Return (x, y) of the center of cell containing provided text 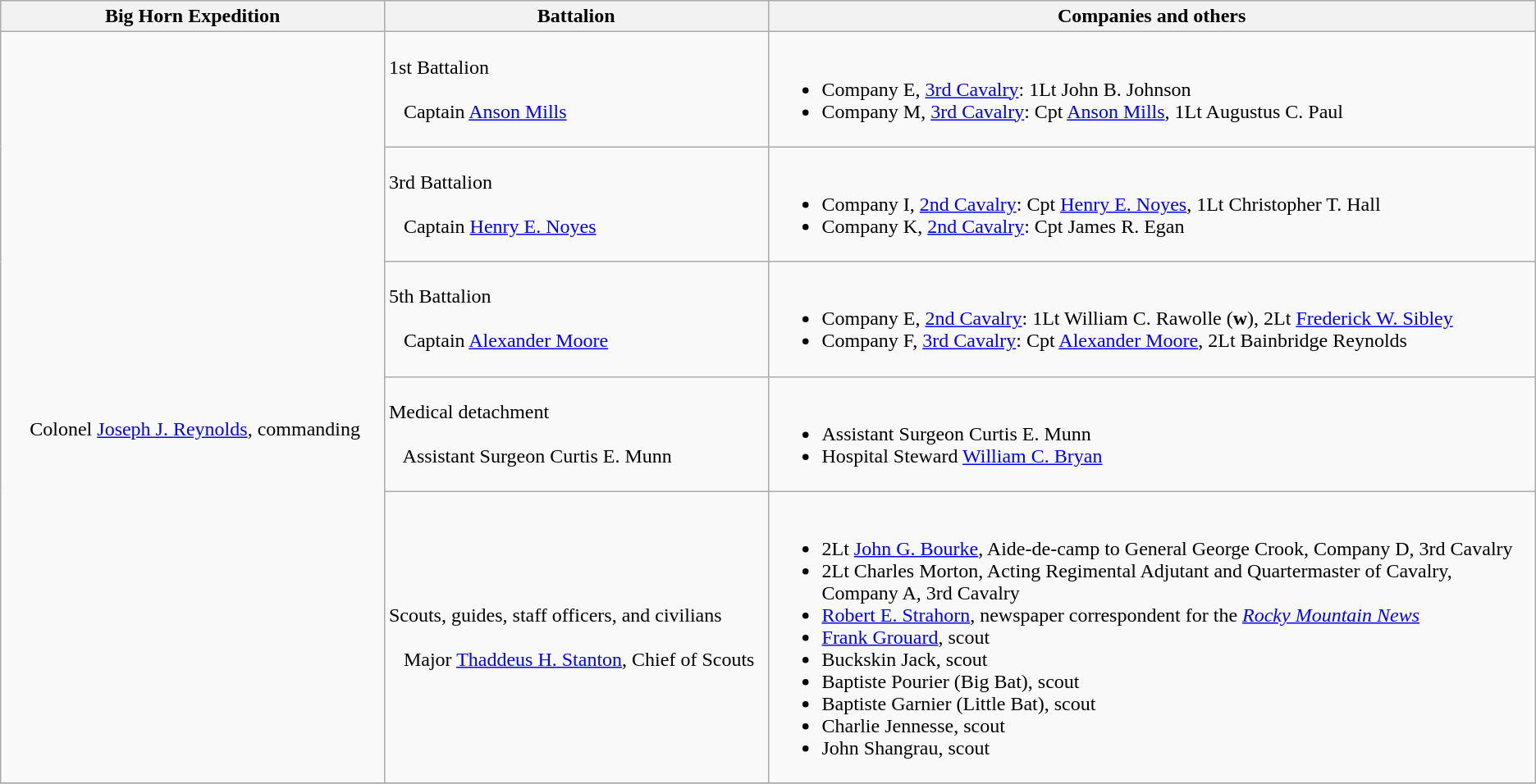
5th Battalion Captain Alexander Moore (576, 319)
Medical detachment Assistant Surgeon Curtis E. Munn (576, 434)
Colonel Joseph J. Reynolds, commanding (193, 408)
Company E, 2nd Cavalry: 1Lt William C. Rawolle (w), 2Lt Frederick W. SibleyCompany F, 3rd Cavalry: Cpt Alexander Moore, 2Lt Bainbridge Reynolds (1152, 319)
Company I, 2nd Cavalry: Cpt Henry E. Noyes, 1Lt Christopher T. HallCompany K, 2nd Cavalry: Cpt James R. Egan (1152, 204)
1st Battalion Captain Anson Mills (576, 89)
Company E, 3rd Cavalry: 1Lt John B. JohnsonCompany M, 3rd Cavalry: Cpt Anson Mills, 1Lt Augustus C. Paul (1152, 89)
3rd Battalion Captain Henry E. Noyes (576, 204)
Big Horn Expedition (193, 16)
Battalion (576, 16)
Scouts, guides, staff officers, and civilians Major Thaddeus H. Stanton, Chief of Scouts (576, 637)
Companies and others (1152, 16)
Assistant Surgeon Curtis E. MunnHospital Steward William C. Bryan (1152, 434)
